Return (X, Y) of the center of cell containing provided text 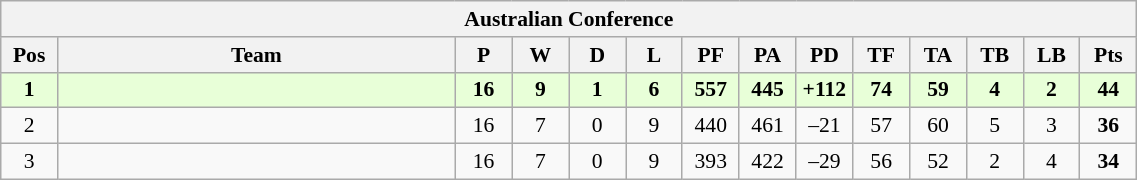
74 (882, 90)
–29 (824, 162)
Pos (30, 55)
57 (882, 126)
PD (824, 55)
393 (710, 162)
W (540, 55)
422 (768, 162)
LB (1052, 55)
TB (994, 55)
44 (1108, 90)
36 (1108, 126)
52 (938, 162)
TA (938, 55)
L (654, 55)
Team (257, 55)
60 (938, 126)
–21 (824, 126)
445 (768, 90)
5 (994, 126)
P (484, 55)
34 (1108, 162)
59 (938, 90)
TF (882, 55)
PF (710, 55)
+112 (824, 90)
6 (654, 90)
56 (882, 162)
440 (710, 126)
461 (768, 126)
Australian Conference (569, 19)
PA (768, 55)
Pts (1108, 55)
D (598, 55)
557 (710, 90)
